Return the (X, Y) coordinate for the center point of the cell that contains the specified text.  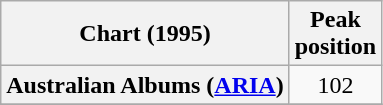
Peakposition (335, 34)
Australian Albums (ARIA) (145, 85)
Chart (1995) (145, 34)
102 (335, 85)
